Return (x, y) of the center of cell containing provided text 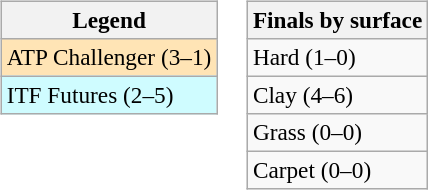
ITF Futures (2–5) (108, 95)
Legend (108, 20)
ATP Challenger (3–1) (108, 57)
Carpet (0–0) (337, 171)
Grass (0–0) (337, 133)
Hard (1–0) (337, 57)
Clay (4–6) (337, 95)
Finals by surface (337, 20)
